Find where the given text appears and provide that cell's center as [X, Y] coordinate. 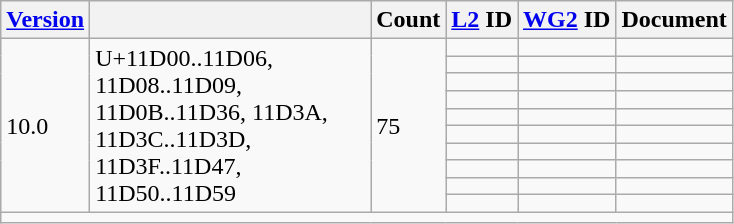
Version [46, 20]
10.0 [46, 126]
U+11D00..11D06, 11D08..11D09, 11D0B..11D36, 11D3A, 11D3C..11D3D, 11D3F..11D47, 11D50..11D59 [230, 126]
Document [674, 20]
75 [408, 126]
L2 ID [482, 20]
Count [408, 20]
WG2 ID [567, 20]
